Output the [X, Y] coordinate of the center of the cell containing the given text.  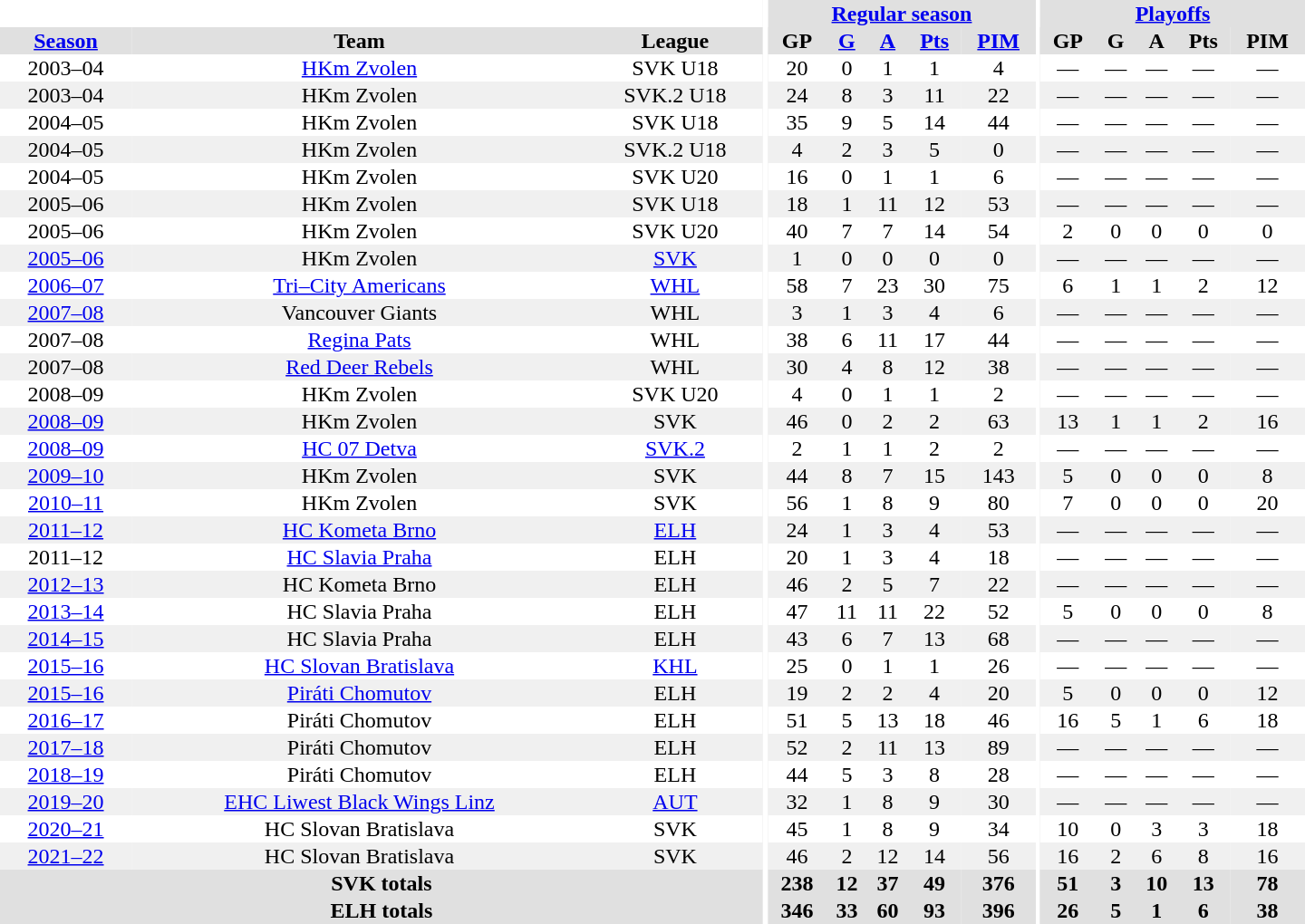
2019–20 [65, 802]
SVK.2 [675, 448]
Season [65, 41]
Playoffs [1173, 14]
AUT [675, 802]
32 [797, 802]
33 [846, 910]
45 [797, 829]
2021–22 [65, 856]
KHL [675, 666]
376 [999, 883]
2018–19 [65, 775]
2010–11 [65, 503]
58 [797, 285]
25 [797, 666]
2014–15 [65, 639]
396 [999, 910]
2012–13 [65, 584]
ELH totals [382, 910]
Tri–City Americans [359, 285]
Vancouver Giants [359, 313]
54 [999, 231]
19 [797, 693]
68 [999, 639]
2016–17 [65, 720]
28 [999, 775]
93 [934, 910]
75 [999, 285]
60 [888, 910]
17 [934, 340]
EHC Liwest Black Wings Linz [359, 802]
2017–18 [65, 747]
2006–07 [65, 285]
2009–10 [65, 476]
63 [999, 421]
Red Deer Rebels [359, 367]
15 [934, 476]
SVK totals [382, 883]
2013–14 [65, 611]
49 [934, 883]
40 [797, 231]
37 [888, 883]
Team [359, 41]
78 [1267, 883]
Regina Pats [359, 340]
League [675, 41]
89 [999, 747]
34 [999, 829]
2020–21 [65, 829]
35 [797, 122]
43 [797, 639]
47 [797, 611]
143 [999, 476]
23 [888, 285]
238 [797, 883]
80 [999, 503]
346 [797, 910]
HC 07 Detva [359, 448]
Regular season [902, 14]
